Return [X, Y] of the center of cell containing provided text 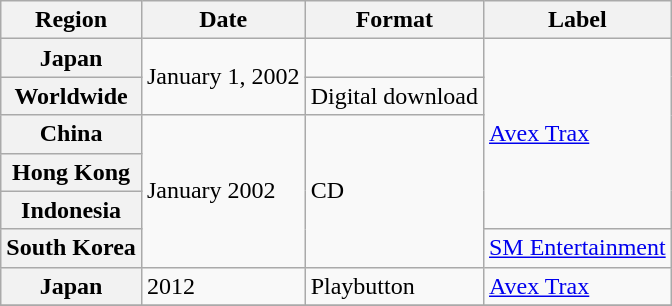
Worldwide [72, 96]
2012 [223, 286]
SM Entertainment [577, 248]
China [72, 134]
Digital download [394, 96]
Date [223, 20]
Region [72, 20]
Playbutton [394, 286]
Hong Kong [72, 172]
Label [577, 20]
January 1, 2002 [223, 77]
Indonesia [72, 210]
South Korea [72, 248]
January 2002 [223, 191]
CD [394, 191]
Format [394, 20]
